Search for the cell housing the specified text and yield its (x, y) center coordinate. 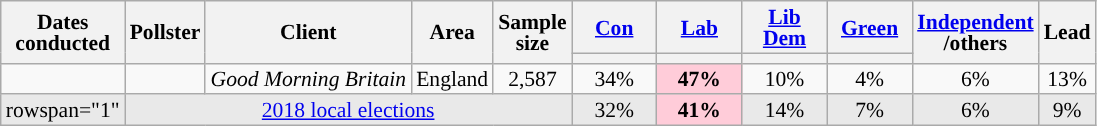
13% (1068, 78)
Good Morning Britain (308, 78)
Datesconducted (63, 32)
Con (614, 27)
41% (700, 110)
Lead (1068, 32)
Lab (700, 27)
7% (870, 110)
Sample size (532, 32)
2,587 (532, 78)
10% (784, 78)
34% (614, 78)
4% (870, 78)
Green (870, 27)
2018 local elections (348, 110)
47% (700, 78)
Area (452, 32)
rowspan="1" (63, 110)
England (452, 78)
Independent/others (975, 32)
14% (784, 110)
Lib Dem (784, 27)
Pollster (166, 32)
9% (1068, 110)
Client (308, 32)
32% (614, 110)
